For the text-containing cell, return its midpoint in (x, y) coordinate format. 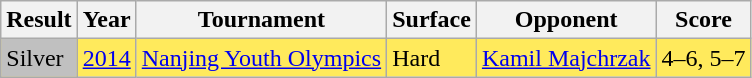
Nanjing Youth Olympics (261, 58)
Kamil Majchrzak (566, 58)
Hard (432, 58)
Surface (432, 20)
Score (704, 20)
4–6, 5–7 (704, 58)
Result (39, 20)
2014 (106, 58)
Tournament (261, 20)
Year (106, 20)
Opponent (566, 20)
Silver (39, 58)
